Determine the [x, y] coordinate at the center of the cell enclosing the given text.  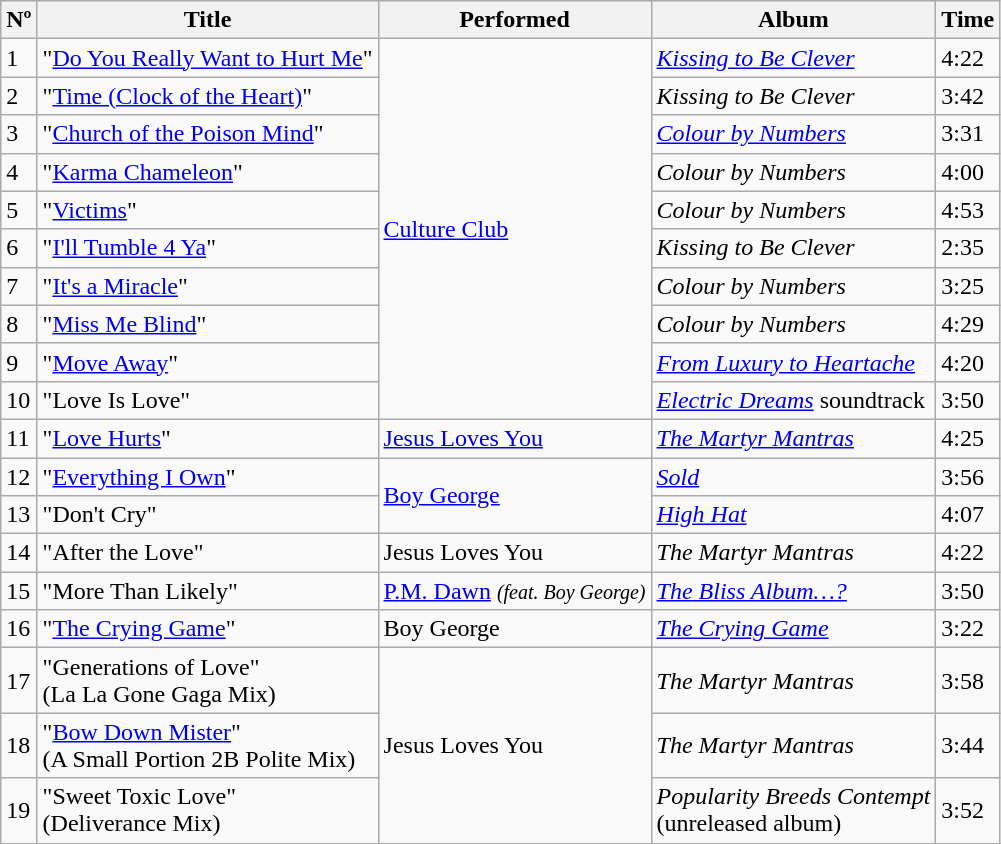
2:35 [968, 248]
3:31 [968, 134]
"After the Love" [208, 553]
"Karma Chameleon" [208, 172]
Sold [794, 477]
"I'll Tumble 4 Ya" [208, 248]
10 [19, 400]
18 [19, 746]
3:22 [968, 629]
"Bow Down Mister"(A Small Portion 2B Polite Mix) [208, 746]
9 [19, 362]
3:44 [968, 746]
3 [19, 134]
Time [968, 20]
4:00 [968, 172]
4:53 [968, 210]
16 [19, 629]
Album [794, 20]
"Victims" [208, 210]
3:42 [968, 96]
15 [19, 591]
"Don't Cry" [208, 515]
4:25 [968, 438]
From Luxury to Heartache [794, 362]
Electric Dreams soundtrack [794, 400]
"The Crying Game" [208, 629]
5 [19, 210]
Culture Club [514, 230]
19 [19, 810]
Performed [514, 20]
4 [19, 172]
"Love Hurts" [208, 438]
3:58 [968, 680]
3:25 [968, 286]
4:07 [968, 515]
The Bliss Album…? [794, 591]
3:56 [968, 477]
Title [208, 20]
"Do You Really Want to Hurt Me" [208, 58]
4:20 [968, 362]
"Move Away" [208, 362]
Popularity Breeds Contempt(unreleased album) [794, 810]
P.M. Dawn (feat. Boy George) [514, 591]
"More Than Likely" [208, 591]
3:52 [968, 810]
12 [19, 477]
4:29 [968, 324]
"It's a Miracle" [208, 286]
6 [19, 248]
"Everything I Own" [208, 477]
"Love Is Love" [208, 400]
The Crying Game [794, 629]
1 [19, 58]
High Hat [794, 515]
"Time (Clock of the Heart)" [208, 96]
"Sweet Toxic Love"(Deliverance Mix) [208, 810]
11 [19, 438]
7 [19, 286]
17 [19, 680]
2 [19, 96]
Nº [19, 20]
"Miss Me Blind" [208, 324]
13 [19, 515]
14 [19, 553]
"Church of the Poison Mind" [208, 134]
8 [19, 324]
"Generations of Love"(La La Gone Gaga Mix) [208, 680]
